Capture the cell that displays the provided text and extract its (x, y) central coordinate. 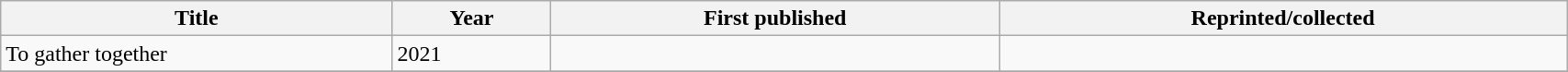
Title (197, 18)
2021 (472, 54)
Year (472, 18)
To gather together (197, 54)
First published (775, 18)
Reprinted/collected (1283, 18)
